From the cell containing the given text, extract its center point as [x, y] coordinate. 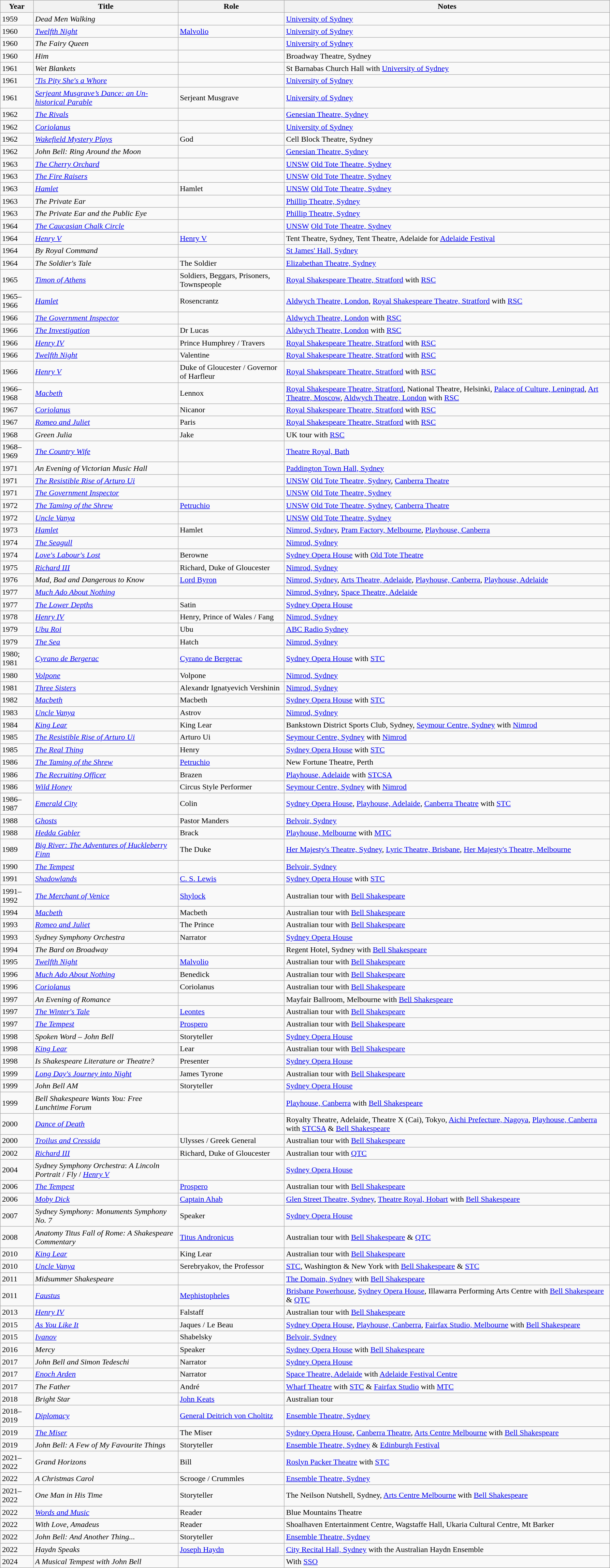
STC, Washington & New York with Bell Shakespeare & STC [447, 1266]
Theatre Royal, Bath [447, 451]
The Prince [231, 925]
1973 [17, 530]
Cell Block Theatre, Sydney [447, 139]
1982 [17, 700]
Sydney Opera House, Playhouse, Canberra, Fairfax Studio, Melbourne with Bell Shakespeare [447, 1325]
Bell Shakespeare Wants You: Free Lunchtime Forum [106, 1103]
Valentine [231, 355]
Duke of Gloucester / Governor of Harfleur [231, 372]
Wakefield Mystery Plays [106, 139]
Jaques / Le Beau [231, 1325]
Colin [231, 804]
1976 [17, 580]
Sydney Symphony Orchestra [106, 937]
The Caucasian Chalk Circle [106, 226]
Ghosts [106, 820]
Mad, Bad and Dangerous to Know [106, 580]
Circus Style Performer [231, 787]
Dr Lucas [231, 330]
2007 [17, 1216]
Australian tour with QTC [447, 1153]
Soldiers, Beggars, Prisoners, Townspeople [231, 280]
Love's Labour's Lost [106, 555]
Joseph Haydn [231, 1549]
Midsummer Shakespeare [106, 1279]
Anatomy Titus Fall of Rome: A Shakespeare Commentary [106, 1237]
1968–1969 [17, 451]
1981 [17, 688]
1991–1992 [17, 896]
Dance of Death [106, 1124]
Brack [231, 833]
Glen Street Theatre, Sydney, Theatre Royal, Hobart with Bell Shakespeare [447, 1199]
Presenter [231, 1061]
Year [17, 7]
By Royal Command [106, 251]
Enoch Arden [106, 1374]
Nimrod, Sydney, Pram Factory, Melbourne, Playhouse, Canberra [447, 530]
Long Day's Journey into Night [106, 1074]
With SSO [447, 1562]
C. S. Lewis [231, 879]
The Neilson Nutshell, Sydney, Arts Centre Melbourne with Bell Shakespeare [447, 1495]
Paddington Town Hall, Sydney [447, 468]
Title [106, 7]
2008 [17, 1237]
Lear [231, 1049]
John Bell and Simon Tedeschi [106, 1362]
Spoken Word – John Bell [106, 1037]
Royalty Theatre, Adelaide, Theatre X (Cai), Tokyo, Aichi Prefecture, Nagoya, Playhouse, Canberra with STCSA & Bell Shakespeare [447, 1124]
Big River: The Adventures of Huckleberry Finn [106, 850]
Playhouse, Adelaide with STCSA [447, 774]
Royal Shakespeare Theatre, Stratford, National Theatre, Helsinki, Palace of Culture, Leningrad, Art Theatre, Moscow, Aldwych Theatre, London with RSC [447, 393]
2013 [17, 1312]
1975 [17, 567]
Sydney Symphony Orchestra: A Lincoln Portrait / Fly / Henry V [106, 1170]
John Bell: And Another Thing... [106, 1537]
1995 [17, 962]
Lord Byron [231, 580]
Diplomacy [106, 1416]
City Recital Hall, Sydney with the Australian Haydn Ensemble [447, 1549]
Grand Horizons [106, 1462]
Aldwych Theatre, London, Royal Shakespeare Theatre, Stratford with RSC [447, 301]
Sydney Symphony: Monuments Symphony No. 7 [106, 1216]
Playhouse, Melbourne with MTC [447, 833]
Nimrod, Sydney, Arts Theatre, Adelaide, Playhouse, Canberra, Playhouse, Adelaide [447, 580]
Astrov [231, 713]
The Bard on Broadway [106, 950]
Dead Men Walking [106, 19]
A Musical Tempest with John Bell [106, 1562]
The Recruiting Officer [106, 774]
2016 [17, 1349]
A Christmas Carol [106, 1478]
Brisbane Powerhouse, Sydney Opera House, Illawarra Performing Arts Centre with Bell Shakespeare & QTC [447, 1295]
Moby Dick [106, 1199]
Brazen [231, 774]
The Winter's Tale [106, 1011]
Pastor Manders [231, 820]
God [231, 139]
Henry [231, 750]
1980 [17, 675]
Hatch [231, 642]
Nicanor [231, 410]
James Tyrone [231, 1074]
1986–1987 [17, 804]
Alexandr Ignatyevich Vershinin [231, 688]
Ubu [231, 629]
Three Sisters [106, 688]
Him [106, 56]
1968 [17, 435]
Rosencrantz [231, 301]
1966–1968 [17, 393]
St James' Hall, Sydney [447, 251]
Regent Hotel, Sydney with Bell Shakespeare [447, 950]
The Fire Raisers [106, 177]
John Bell AM [106, 1086]
Faustus [106, 1295]
John Bell: Ring Around the Moon [106, 151]
Sydney Opera House with Bell Shakespeare [447, 1349]
Green Julia [106, 435]
Leontes [231, 1011]
1959 [17, 19]
The Rivals [106, 114]
1990 [17, 867]
General Deitrich von Choltitz [231, 1416]
2002 [17, 1153]
Timon of Athens [106, 280]
Benedick [231, 974]
UK tour with RSC [447, 435]
Shylock [231, 896]
2018 [17, 1399]
Bright Star [106, 1399]
The Domain, Sydney with Bell Shakespeare [447, 1279]
2004 [17, 1170]
The Cherry Orchard [106, 164]
St Barnabas Church Hall with University of Sydney [447, 68]
Space Theatre, Adelaide with Adelaide Festival Centre [447, 1374]
ABC Radio Sydney [447, 629]
An Evening of Victorian Music Hall [106, 468]
1983 [17, 713]
1978 [17, 617]
The Investigation [106, 330]
'Tis Pity She's a Whore [106, 81]
1991 [17, 879]
Ensemble Theatre, Sydney & Edinburgh Festival [447, 1445]
Shadowlands [106, 879]
Serjeant Musgrave’s Dance: an Un-historical Parable [106, 98]
Role [231, 7]
1980; 1981 [17, 658]
Roslyn Packer Theatre with STC [447, 1462]
Wild Honey [106, 787]
The Soldier [231, 263]
The Soldier's Tale [106, 263]
Satin [231, 605]
Is Shakespeare Literature or Theatre? [106, 1061]
Sydney Opera House, Canberra Theatre, Arts Centre Melbourne with Bell Shakespeare [447, 1433]
The Merchant of Venice [106, 896]
The Private Ear and the Public Eye [106, 214]
Scrooge / Crummles [231, 1478]
The Seagull [106, 543]
Mephistopheles [231, 1295]
New Fortune Theatre, Perth [447, 762]
The Fairy Queen [106, 44]
With Love, Amadeus [106, 1525]
Words and Music [106, 1512]
John Bell: A Few of My Favourite Things [106, 1445]
Mayfair Ballroom, Melbourne with Bell Shakespeare [447, 999]
1989 [17, 850]
An Evening of Romance [106, 999]
The Real Thing [106, 750]
Nimrod, Sydney, Space Theatre, Adelaide [447, 592]
Shabelsky [231, 1337]
Lennox [231, 393]
1984 [17, 725]
Bill [231, 1462]
Elizabethan Theatre, Sydney [447, 263]
2018–2019 [17, 1416]
Ivanov [106, 1337]
Sydney Opera House, Playhouse, Adelaide, Canberra Theatre with STC [447, 804]
Troilus and Cressida [106, 1141]
Hedda Gabler [106, 833]
The Father [106, 1387]
Bankstown District Sports Club, Sydney, Seymour Centre, Sydney with Nimrod [447, 725]
Paris [231, 422]
1965–1966 [17, 301]
Ubu Roi [106, 629]
Falstaff [231, 1312]
Henry, Prince of Wales / Fang [231, 617]
Australian tour with Bell Shakespeare & QTC [447, 1237]
The Lower Depths [106, 605]
1965 [17, 280]
One Man in His Time [106, 1495]
The Private Ear [106, 201]
Ulysses / Greek General [231, 1141]
Blue Mountains Theatre [447, 1512]
Wharf Theatre with STC & Fairfax Studio with MTC [447, 1387]
Berowne [231, 555]
Sydney Opera House with Old Tote Theatre [447, 555]
John Keats [231, 1399]
Prince Humphrey / Travers [231, 343]
Haydn Speaks [106, 1549]
Jake [231, 435]
Titus Andronicus [231, 1237]
Arturo Ui [231, 737]
André [231, 1387]
Playhouse, Canberra with Bell Shakespeare [447, 1103]
The Duke [231, 850]
Emerald City [106, 804]
As You Like It [106, 1325]
Wet Blankets [106, 68]
Broadway Theatre, Sydney [447, 56]
Shoalhaven Entertainment Centre, Wagstaffe Hall, Ukaria Cultural Centre, Mt Barker [447, 1525]
Notes [447, 7]
Her Majesty's Theatre, Sydney, Lyric Theatre, Brisbane, Her Majesty's Theatre, Melbourne [447, 850]
2024 [17, 1562]
Mercy [106, 1349]
Tent Theatre, Sydney, Tent Theatre, Adelaide for Adelaide Festival [447, 238]
The Sea [106, 642]
Serjeant Musgrave [231, 98]
Australian tour [447, 1399]
Serebryakov, the Professor [231, 1266]
Captain Ahab [231, 1199]
The Country Wife [106, 451]
